Scan for the cell matching the given text and deliver its (X, Y) coordinate at center. 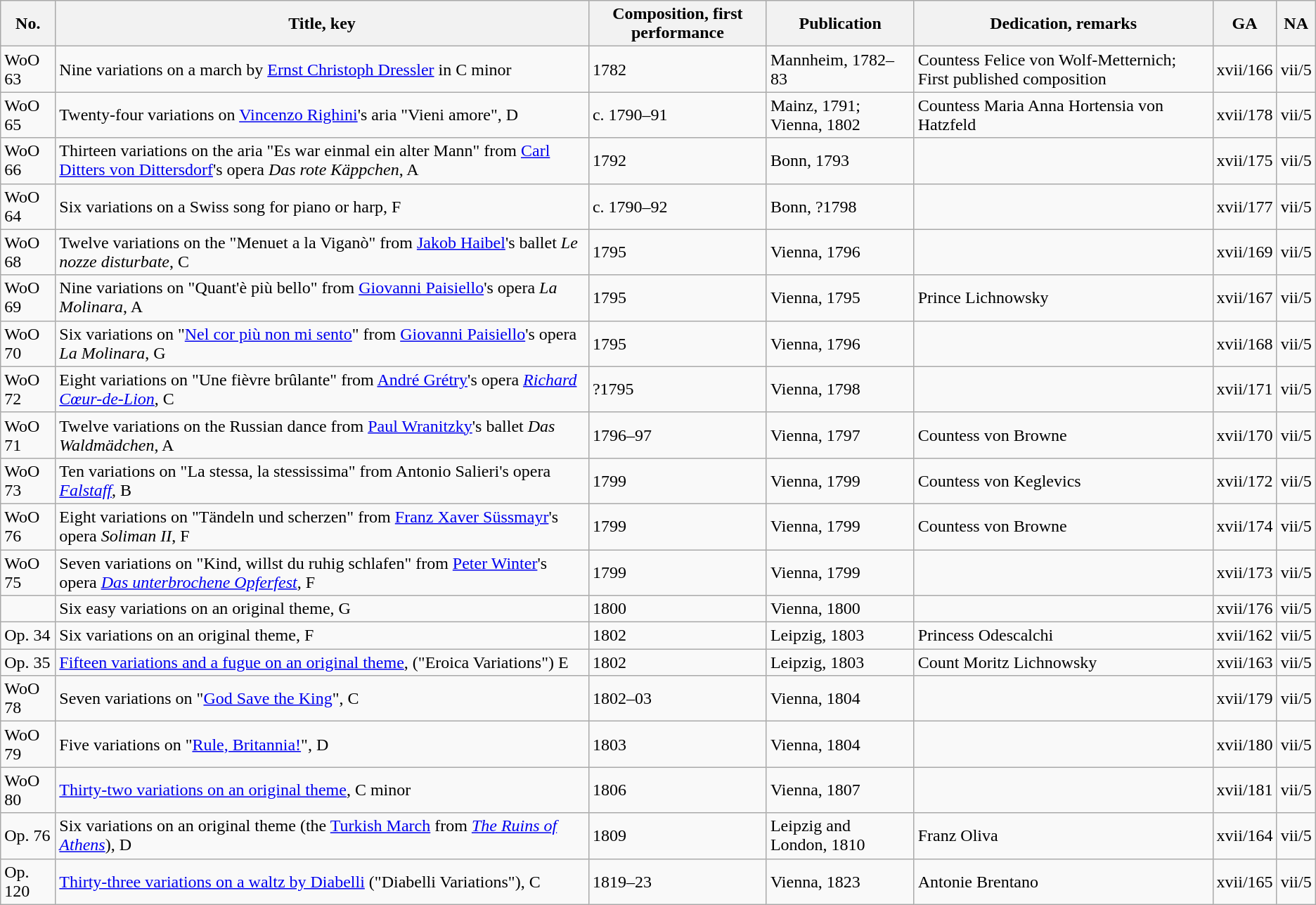
xvii/174 (1244, 526)
WoO 76 (28, 526)
xvii/175 (1244, 160)
WoO 79 (28, 744)
Six variations on "Nel cor più non mi sento" from Giovanni Paisiello's opera La Molinara, G (322, 343)
1806 (678, 790)
Six easy variations on an original theme, G (322, 609)
Princess Odescalchi (1063, 636)
xvii/171 (1244, 390)
Twelve variations on the Russian dance from Paul Wranitzky's ballet Das Waldmädchen, A (322, 435)
WoO 73 (28, 481)
Prince Lichnowsky (1063, 298)
WoO 66 (28, 160)
1796–97 (678, 435)
xvii/179 (1244, 699)
Eight variations on "Une fièvre brûlante" from André Grétry's opera Richard Cœur-de-Lion, C (322, 390)
WoO 80 (28, 790)
Five variations on "Rule, Britannia!", D (322, 744)
Op. 34 (28, 636)
Op. 35 (28, 662)
WoO 63 (28, 69)
Thirty-two variations on an original theme, C minor (322, 790)
WoO 68 (28, 252)
xvii/162 (1244, 636)
Count Moritz Lichnowsky (1063, 662)
Title, key (322, 24)
Seven variations on "Kind, willst du ruhig schlafen" from Peter Winter's opera Das unterbrochene Opferfest, F (322, 572)
1802–03 (678, 699)
Op. 76 (28, 835)
c. 1790–92 (678, 207)
WoO 78 (28, 699)
WoO 71 (28, 435)
Eight variations on "Tändeln und scherzen" from Franz Xaver Süssmayr's opera Soliman II, F (322, 526)
xvii/176 (1244, 609)
Op. 120 (28, 882)
Thirty-three variations on a waltz by Diabelli ("Diabelli Variations"), C (322, 882)
xvii/168 (1244, 343)
Thirteen variations on the aria "Es war einmal ein alter Mann" from Carl Ditters von Dittersdorf's opera Das rote Käppchen, A (322, 160)
Franz Oliva (1063, 835)
c. 1790–91 (678, 115)
Vienna, 1800 (840, 609)
WoO 65 (28, 115)
?1795 (678, 390)
Vienna, 1795 (840, 298)
xvii/166 (1244, 69)
1792 (678, 160)
WoO 72 (28, 390)
xvii/169 (1244, 252)
WoO 75 (28, 572)
Six variations on an original theme, F (322, 636)
xvii/177 (1244, 207)
Vienna, 1798 (840, 390)
1782 (678, 69)
Countess von Keglevics (1063, 481)
Ten variations on "La stessa, la stessissima" from Antonio Salieri's opera Falstaff, B (322, 481)
xvii/172 (1244, 481)
Mannheim, 1782–83 (840, 69)
Twelve variations on the "Menuet a la Viganò" from Jakob Haibel's ballet Le nozze disturbate, C (322, 252)
Antonie Brentano (1063, 882)
Bonn, ?1798 (840, 207)
Vienna, 1797 (840, 435)
xvii/163 (1244, 662)
GA (1244, 24)
1800 (678, 609)
Nine variations on a march by Ernst Christoph Dressler in C minor (322, 69)
xvii/178 (1244, 115)
Seven variations on "God Save the King", C (322, 699)
xvii/165 (1244, 882)
No. (28, 24)
Vienna, 1807 (840, 790)
xvii/173 (1244, 572)
WoO 70 (28, 343)
1803 (678, 744)
Countess Maria Anna Hortensia von Hatzfeld (1063, 115)
Bonn, 1793 (840, 160)
Countess Felice von Wolf-Metternich; First published composition (1063, 69)
Six variations on a Swiss song for piano or harp, F (322, 207)
WoO 64 (28, 207)
Publication (840, 24)
xvii/170 (1244, 435)
1819–23 (678, 882)
Nine variations on "Quant'è più bello" from Giovanni Paisiello's opera La Molinara, A (322, 298)
Leipzig and London, 1810 (840, 835)
NA (1296, 24)
1809 (678, 835)
xvii/164 (1244, 835)
xvii/181 (1244, 790)
Six variations on an original theme (the Turkish March from The Ruins of Athens), D (322, 835)
xvii/180 (1244, 744)
Dedication, remarks (1063, 24)
Composition, first performance (678, 24)
Twenty-four variations on Vincenzo Righini's aria "Vieni amore", D (322, 115)
Vienna, 1823 (840, 882)
WoO 69 (28, 298)
Fifteen variations and a fugue on an original theme, ("Eroica Variations") E (322, 662)
Mainz, 1791; Vienna, 1802 (840, 115)
xvii/167 (1244, 298)
